From the cell containing the given text, extract its center point as (x, y) coordinate. 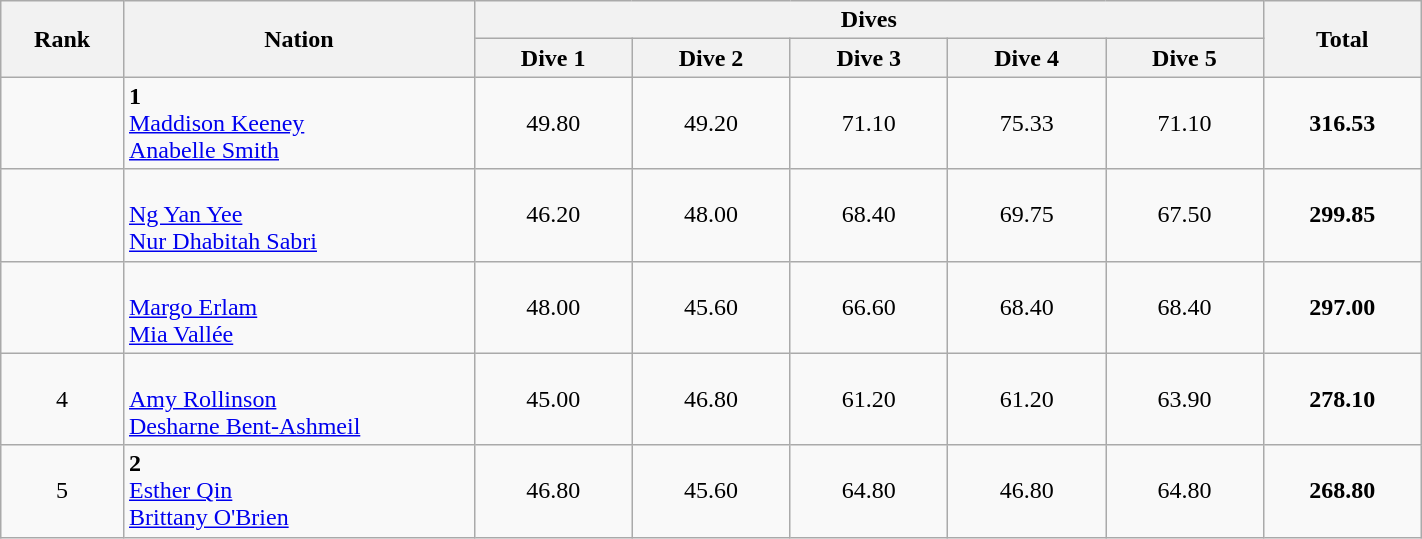
46.20 (553, 215)
5 (62, 491)
299.85 (1342, 215)
Dive 2 (711, 58)
Dive 4 (1027, 58)
Dives (868, 20)
49.20 (711, 123)
Dive 5 (1185, 58)
Total (1342, 39)
Dive 3 (869, 58)
278.10 (1342, 399)
67.50 (1185, 215)
268.80 (1342, 491)
4 (62, 399)
Nation (298, 39)
45.00 (553, 399)
Margo ErlamMia Vallée (298, 307)
316.53 (1342, 123)
1 Maddison KeeneyAnabelle Smith (298, 123)
2 Esther QinBrittany O'Brien (298, 491)
Dive 1 (553, 58)
75.33 (1027, 123)
63.90 (1185, 399)
66.60 (869, 307)
Amy RollinsonDesharne Bent-Ashmeil (298, 399)
Ng Yan YeeNur Dhabitah Sabri (298, 215)
Rank (62, 39)
49.80 (553, 123)
69.75 (1027, 215)
297.00 (1342, 307)
